From the cell containing the given text, extract its center point as [x, y] coordinate. 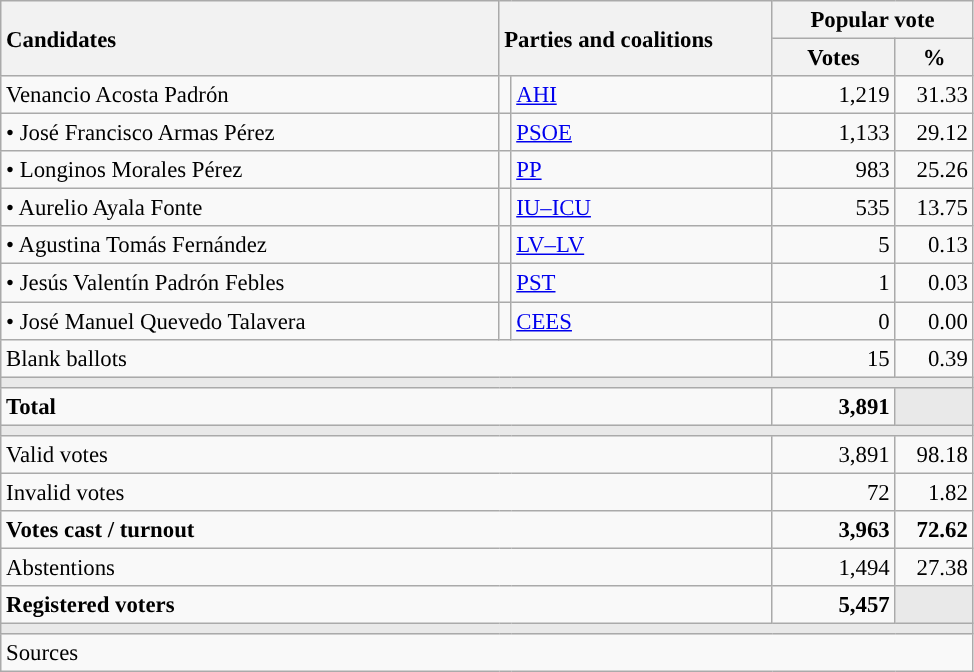
Votes cast / turnout [386, 530]
0.00 [934, 321]
1,133 [834, 133]
0.13 [934, 245]
• José Francisco Armas Pérez [250, 133]
Sources [487, 653]
PST [642, 283]
Registered voters [386, 605]
• Jesús Valentín Padrón Febles [250, 283]
0.39 [934, 358]
PP [642, 170]
• José Manuel Quevedo Talavera [250, 321]
27.38 [934, 567]
• Agustina Tomás Fernández [250, 245]
3,963 [834, 530]
1.82 [934, 492]
29.12 [934, 133]
5 [834, 245]
CEES [642, 321]
% [934, 58]
1 [834, 283]
Candidates [250, 38]
Total [386, 406]
PSOE [642, 133]
Valid votes [386, 455]
LV–LV [642, 245]
AHI [642, 95]
Abstentions [386, 567]
Blank ballots [386, 358]
Votes [834, 58]
Parties and coalitions [636, 38]
1,494 [834, 567]
Invalid votes [386, 492]
0 [834, 321]
Venancio Acosta Padrón [250, 95]
25.26 [934, 170]
• Longinos Morales Pérez [250, 170]
• Aurelio Ayala Fonte [250, 208]
31.33 [934, 95]
13.75 [934, 208]
72.62 [934, 530]
72 [834, 492]
98.18 [934, 455]
0.03 [934, 283]
5,457 [834, 605]
983 [834, 170]
535 [834, 208]
1,219 [834, 95]
IU–ICU [642, 208]
15 [834, 358]
Popular vote [872, 20]
